Find where the given text appears and provide that cell's center as [x, y] coordinate. 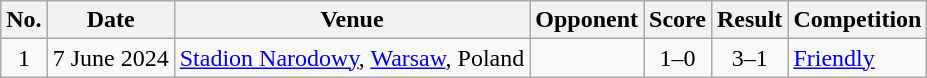
No. [24, 20]
Date [110, 20]
Opponent [587, 20]
Stadion Narodowy, Warsaw, Poland [352, 58]
3–1 [749, 58]
1–0 [678, 58]
Score [678, 20]
Venue [352, 20]
Friendly [858, 58]
1 [24, 58]
Competition [858, 20]
7 June 2024 [110, 58]
Result [749, 20]
